Scan for the cell matching the given text and deliver its (X, Y) coordinate at center. 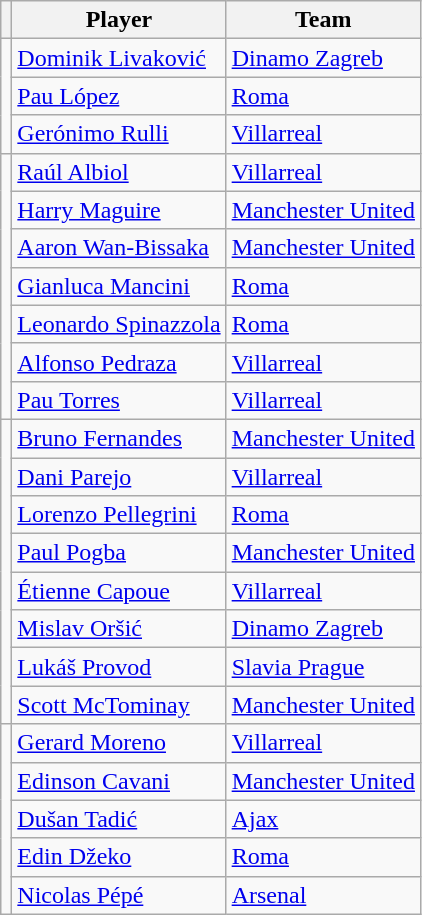
Arsenal (323, 895)
Étienne Capoue (119, 591)
Gerónimo Rulli (119, 134)
Leonardo Spinazzola (119, 324)
Harry Maguire (119, 210)
Lorenzo Pellegrini (119, 515)
Ajax (323, 819)
Aaron Wan-Bissaka (119, 248)
Player (119, 20)
Gianluca Mancini (119, 286)
Dani Parejo (119, 477)
Team (323, 20)
Edin Džeko (119, 857)
Nicolas Pépé (119, 895)
Lukáš Provod (119, 667)
Dušan Tadić (119, 819)
Raúl Albiol (119, 172)
Scott McTominay (119, 705)
Mislav Oršić (119, 629)
Dominik Livaković (119, 58)
Slavia Prague (323, 667)
Edinson Cavani (119, 781)
Paul Pogba (119, 553)
Bruno Fernandes (119, 438)
Alfonso Pedraza (119, 362)
Pau Torres (119, 400)
Pau López (119, 96)
Gerard Moreno (119, 743)
